Return the (x, y) coordinate for the center point of the cell that contains the specified text.  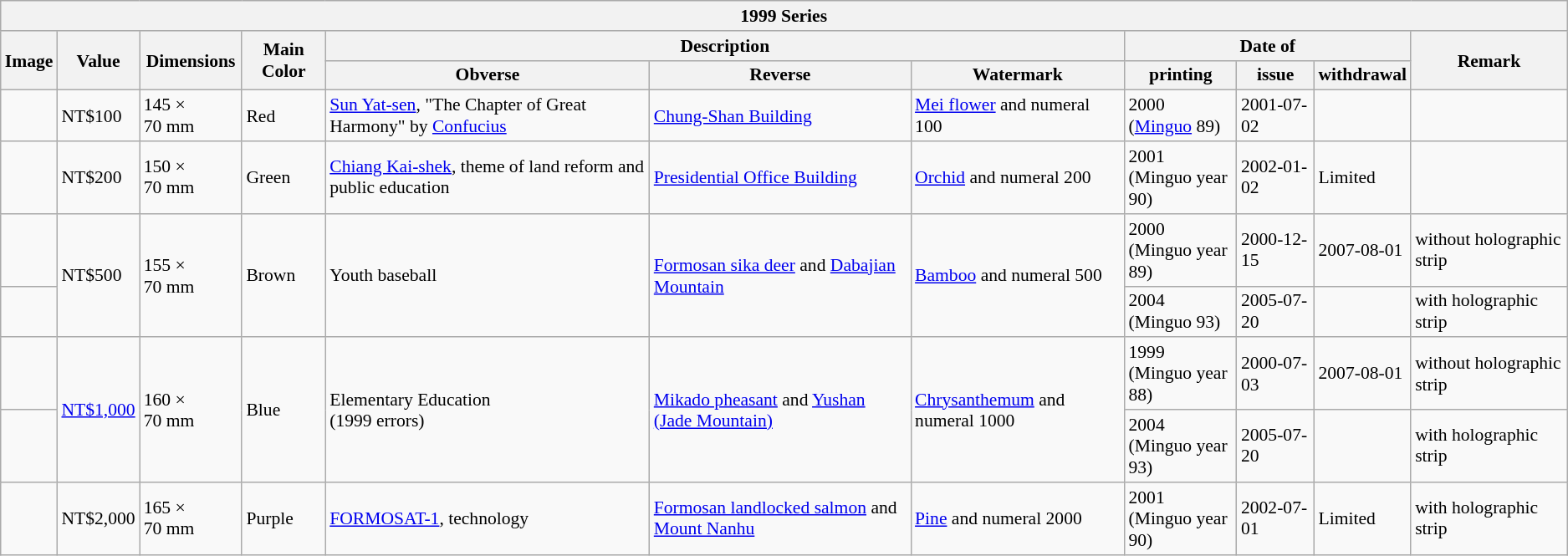
Green (283, 177)
165 × 70 mm (191, 518)
Formosan landlocked salmon and Mount Nanhu (780, 518)
Sun Yat-sen, "The Chapter of Great Harmony" by Confucius (488, 115)
2000(Minguo 89) (1180, 115)
Chrysanthemum and numeral 1000 (1017, 410)
Pine and numeral 2000 (1017, 518)
Obverse (488, 75)
2004(Minguo 93) (1180, 311)
NT$200 (98, 177)
printing (1180, 75)
Dimensions (191, 60)
issue (1276, 75)
Mei flower and numeral 100 (1017, 115)
Watermark (1017, 75)
Blue (283, 410)
155 × 70 mm (191, 276)
2001-07-02 (1276, 115)
Bamboo and numeral 500 (1017, 276)
NT$500 (98, 276)
Main Color (283, 60)
2004(Minguo year 93) (1180, 446)
1999 Series (784, 16)
Remark (1489, 60)
2000-12-15 (1276, 251)
FORMOSAT-1, technology (488, 518)
Mikado pheasant and Yushan (Jade Mountain) (780, 410)
Brown (283, 276)
1999(Minguo year 88) (1180, 375)
Chung-Shan Building (780, 115)
Red (283, 115)
NT$100 (98, 115)
160 × 70 mm (191, 410)
2002-01-02 (1276, 177)
145 × 70 mm (191, 115)
2000-07-03 (1276, 375)
NT$2,000 (98, 518)
Elementary Education(1999 errors) (488, 410)
Orchid and numeral 200 (1017, 177)
Formosan sika deer and Dabajian Mountain (780, 276)
150 × 70 mm (191, 177)
Presidential Office Building (780, 177)
Youth baseball (488, 276)
NT$1,000 (98, 410)
2000(Minguo year 89) (1180, 251)
Purple (283, 518)
Chiang Kai-shek, theme of land reform and public education (488, 177)
2002-07-01 (1276, 518)
Date of (1268, 46)
withdrawal (1362, 75)
Image (29, 60)
Description (724, 46)
Reverse (780, 75)
Value (98, 60)
